For the text-containing cell, return its midpoint in (X, Y) coordinate format. 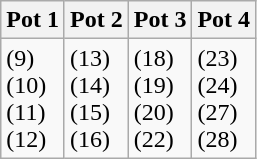
Pot 3 (160, 20)
Pot 2 (96, 20)
(18) (19) (20) (22) (160, 98)
Pot 1 (33, 20)
(9) (10) (11) (12) (33, 98)
(23) (24) (27) (28) (224, 98)
Pot 4 (224, 20)
(13) (14) (15) (16) (96, 98)
